Detect which cell encompasses the target text, then output its [x, y] center coordinate. 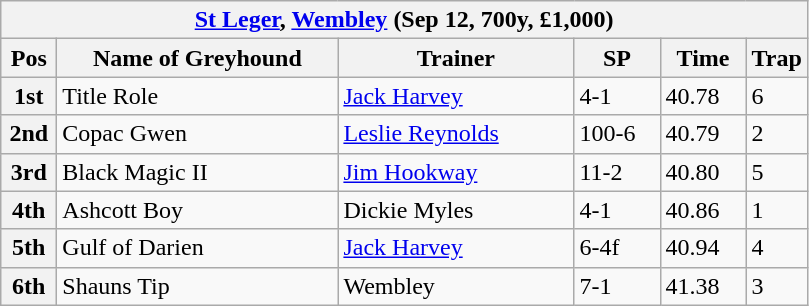
40.78 [703, 96]
Shauns Tip [198, 286]
40.80 [703, 172]
Copac Gwen [198, 134]
Pos [29, 58]
Wembley [456, 286]
Dickie Myles [456, 210]
5 [776, 172]
1 [776, 210]
Title Role [198, 96]
Ashcott Boy [198, 210]
100-6 [617, 134]
Name of Greyhound [198, 58]
7-1 [617, 286]
3 [776, 286]
Gulf of Darien [198, 248]
40.79 [703, 134]
St Leger, Wembley (Sep 12, 700y, £1,000) [404, 20]
40.86 [703, 210]
2 [776, 134]
40.94 [703, 248]
5th [29, 248]
Time [703, 58]
Black Magic II [198, 172]
Jim Hookway [456, 172]
4 [776, 248]
2nd [29, 134]
Leslie Reynolds [456, 134]
3rd [29, 172]
6-4f [617, 248]
1st [29, 96]
11-2 [617, 172]
41.38 [703, 286]
Trainer [456, 58]
6th [29, 286]
6 [776, 96]
Trap [776, 58]
4th [29, 210]
SP [617, 58]
